For the text-containing cell, return its midpoint in [X, Y] coordinate format. 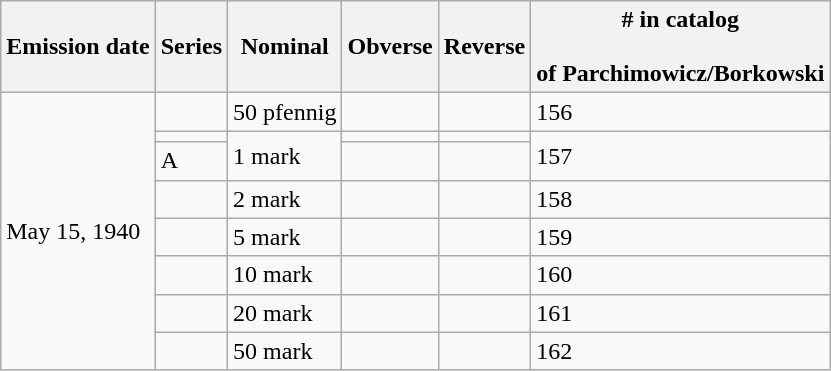
50 mark [285, 351]
156 [680, 112]
20 mark [285, 313]
May 15, 1940 [78, 232]
50 pfennig [285, 112]
5 mark [285, 237]
Series [191, 47]
1 mark [285, 156]
Emission date [78, 47]
2 mark [285, 199]
Nominal [285, 47]
161 [680, 313]
A [191, 161]
Obverse [390, 47]
159 [680, 237]
157 [680, 156]
# in catalogof Parchimowicz/Borkowski [680, 47]
160 [680, 275]
158 [680, 199]
Reverse [484, 47]
162 [680, 351]
10 mark [285, 275]
